Detect which cell encompasses the target text, then output its (x, y) center coordinate. 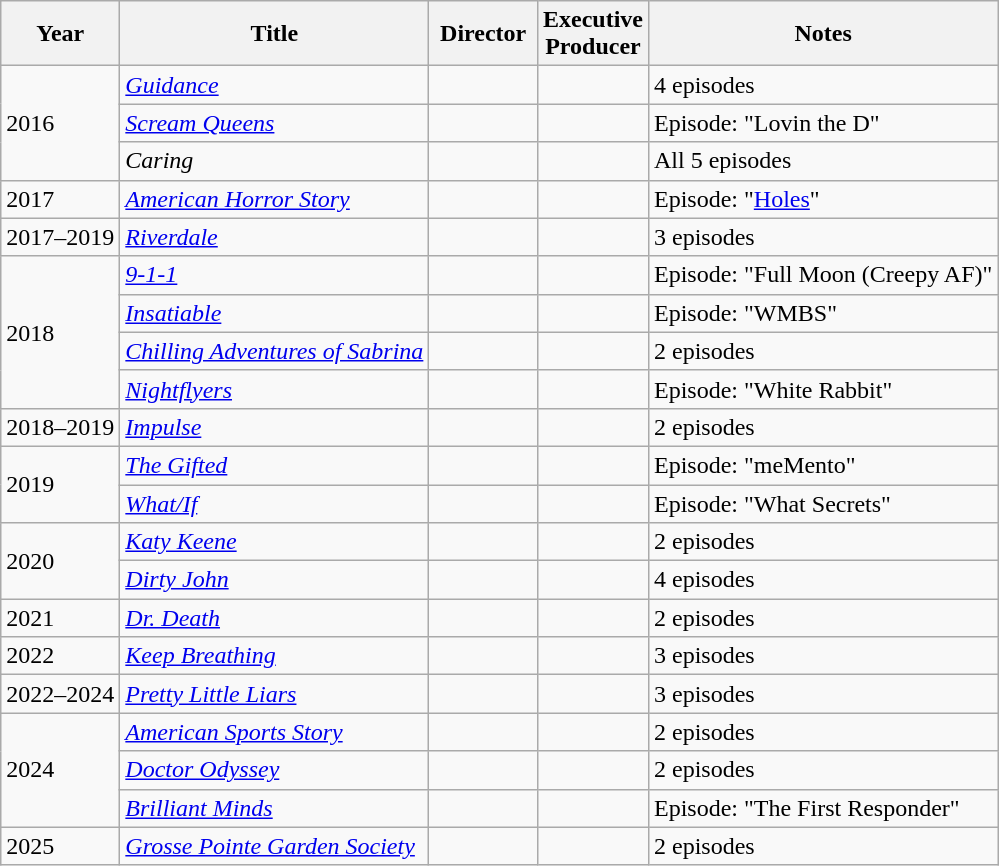
9-1-1 (274, 275)
Katy Keene (274, 542)
2016 (60, 123)
Title (274, 34)
Guidance (274, 85)
Director (484, 34)
American Sports Story (274, 732)
Impulse (274, 427)
The Gifted (274, 465)
American Horror Story (274, 199)
Nightflyers (274, 389)
2021 (60, 618)
Chilling Adventures of Sabrina (274, 351)
2018–2019 (60, 427)
2025 (60, 846)
What/If (274, 503)
Pretty Little Liars (274, 694)
Episode: "White Rabbit" (822, 389)
2022 (60, 656)
Dr. Death (274, 618)
Episode: "Lovin the D" (822, 123)
2017 (60, 199)
Insatiable (274, 313)
Episode: "WMBS" (822, 313)
Dirty John (274, 580)
All 5 episodes (822, 161)
Keep Breathing (274, 656)
Riverdale (274, 237)
Episode: "What Secrets" (822, 503)
Doctor Odyssey (274, 770)
2024 (60, 770)
Episode: "meMento" (822, 465)
Caring (274, 161)
Brilliant Minds (274, 808)
Notes (822, 34)
2017–2019 (60, 237)
Grosse Pointe Garden Society (274, 846)
2018 (60, 332)
ExecutiveProducer (592, 34)
Episode: "Holes" (822, 199)
2020 (60, 561)
Episode: "The First Responder" (822, 808)
Scream Queens (274, 123)
Episode: "Full Moon (Creepy AF)" (822, 275)
2019 (60, 484)
2022–2024 (60, 694)
Year (60, 34)
